Find where the given text appears and provide that cell's center as (X, Y) coordinate. 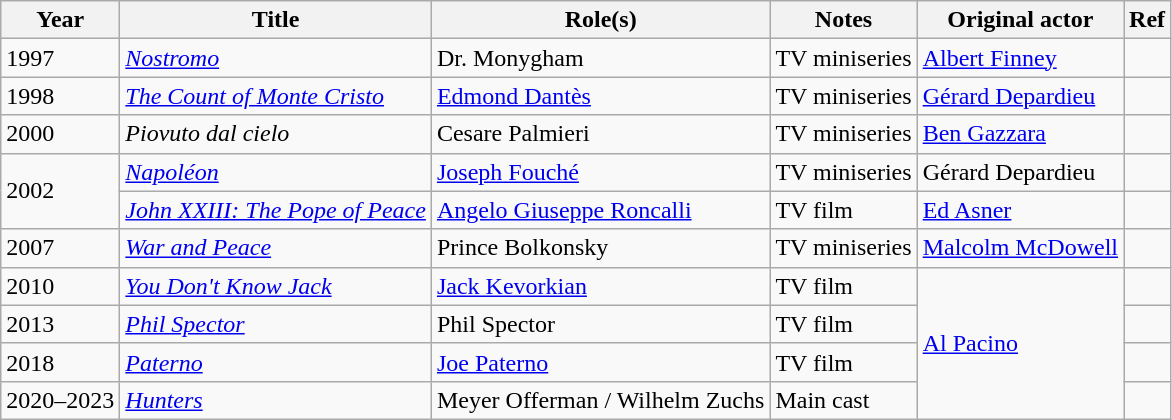
Hunters (276, 400)
Edmond Dantès (600, 96)
Ref (1148, 20)
Albert Finney (1020, 58)
2018 (60, 362)
Ben Gazzara (1020, 134)
Piovuto dal cielo (276, 134)
Cesare Palmieri (600, 134)
Ed Asner (1020, 210)
Angelo Giuseppe Roncalli (600, 210)
1997 (60, 58)
2010 (60, 286)
Meyer Offerman / Wilhelm Zuchs (600, 400)
Title (276, 20)
2013 (60, 324)
Malcolm McDowell (1020, 248)
Jack Kevorkian (600, 286)
1998 (60, 96)
John XXIII: The Pope of Peace (276, 210)
Prince Bolkonsky (600, 248)
War and Peace (276, 248)
Joseph Fouché (600, 172)
Year (60, 20)
Napoléon (276, 172)
Al Pacino (1020, 343)
2007 (60, 248)
2020–2023 (60, 400)
Notes (844, 20)
You Don't Know Jack (276, 286)
2000 (60, 134)
Main cast (844, 400)
2002 (60, 191)
Original actor (1020, 20)
Joe Paterno (600, 362)
Dr. Monygham (600, 58)
Nostromo (276, 58)
Paterno (276, 362)
The Count of Monte Cristo (276, 96)
Role(s) (600, 20)
